Pinpoint the cell where the given text exists, returning its [X, Y] midpoint coordinate. 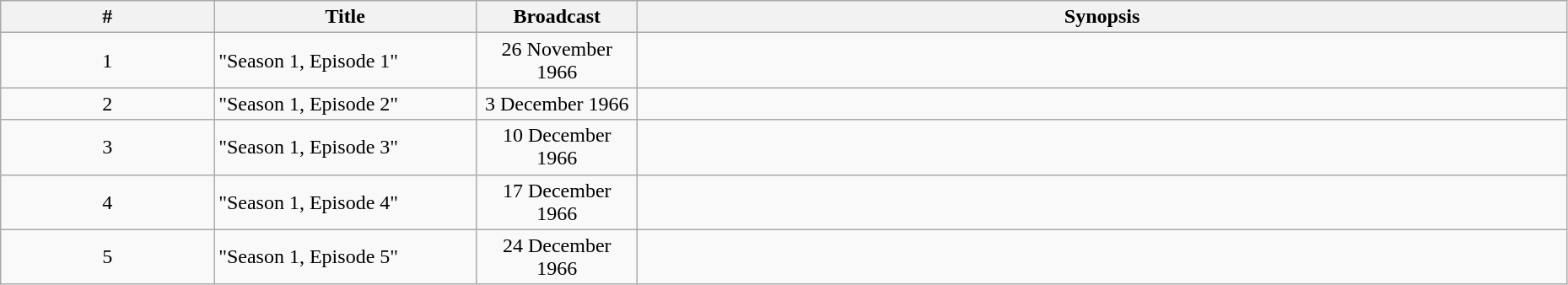
24 December 1966 [557, 256]
Broadcast [557, 17]
10 December 1966 [557, 147]
Title [346, 17]
5 [108, 256]
4 [108, 202]
"Season 1, Episode 2" [346, 104]
"Season 1, Episode 5" [346, 256]
26 November 1966 [557, 61]
3 [108, 147]
# [108, 17]
Synopsis [1102, 17]
"Season 1, Episode 3" [346, 147]
"Season 1, Episode 1" [346, 61]
17 December 1966 [557, 202]
2 [108, 104]
"Season 1, Episode 4" [346, 202]
3 December 1966 [557, 104]
1 [108, 61]
